Identify which cell holds the provided text, then report its [X, Y] central coordinate. 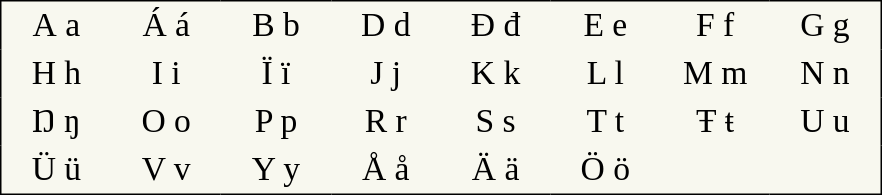
G g [826, 26]
Y y [276, 170]
B b [276, 26]
U u [826, 122]
F f [715, 26]
O o [166, 122]
Á á [166, 26]
А а [56, 26]
Ï ï [276, 74]
E e [605, 26]
H h [56, 74]
V v [166, 170]
P p [276, 122]
Ŧ ŧ [715, 122]
Ŋ ŋ [56, 122]
S s [496, 122]
N n [826, 74]
I i [166, 74]
L l [605, 74]
Ü ü [56, 170]
T t [605, 122]
Ä ä [496, 170]
R r [386, 122]
J j [386, 74]
Ö ö [605, 170]
D d [386, 26]
K k [496, 74]
Đ đ [496, 26]
Å å [386, 170]
M m [715, 74]
